Extract the (x, y) coordinate from the center of the cell holding the provided text.  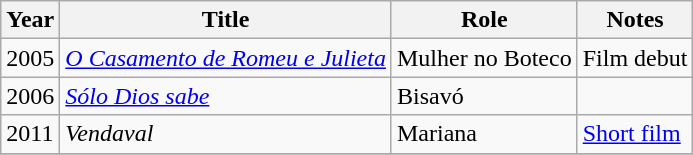
Bisavó (484, 96)
Mariana (484, 134)
Vendaval (226, 134)
2011 (30, 134)
Sólo Dios sabe (226, 96)
Short film (635, 134)
2006 (30, 96)
Notes (635, 20)
Title (226, 20)
2005 (30, 58)
Film debut (635, 58)
Year (30, 20)
Role (484, 20)
O Casamento de Romeu e Julieta (226, 58)
Mulher no Boteco (484, 58)
